Return the [x, y] coordinate for the center point of the cell that contains the specified text.  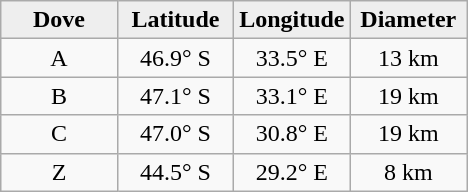
46.9° S [175, 58]
29.2° E [292, 172]
A [59, 58]
8 km [408, 172]
B [59, 96]
Latitude [175, 20]
33.5° E [292, 58]
47.1° S [175, 96]
44.5° S [175, 172]
Dove [59, 20]
Diameter [408, 20]
30.8° E [292, 134]
C [59, 134]
Z [59, 172]
13 km [408, 58]
33.1° E [292, 96]
47.0° S [175, 134]
Longitude [292, 20]
